Identify which cell holds the provided text, then report its [x, y] central coordinate. 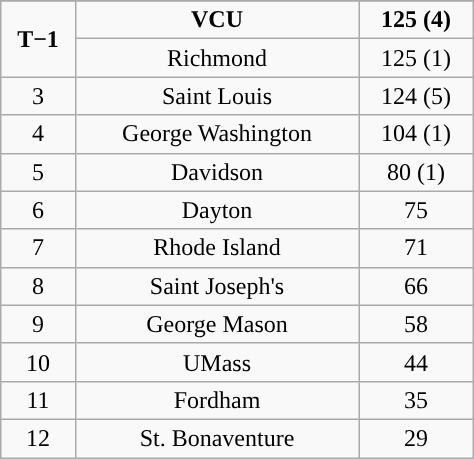
75 [416, 210]
66 [416, 286]
7 [38, 248]
UMass [217, 362]
44 [416, 362]
George Mason [217, 324]
Davidson [217, 172]
11 [38, 400]
9 [38, 324]
12 [38, 438]
58 [416, 324]
VCU [217, 20]
5 [38, 172]
Saint Louis [217, 96]
Fordham [217, 400]
St. Bonaventure [217, 438]
10 [38, 362]
Dayton [217, 210]
125 (1) [416, 58]
3 [38, 96]
104 (1) [416, 134]
T−1 [38, 39]
125 (4) [416, 20]
6 [38, 210]
8 [38, 286]
71 [416, 248]
35 [416, 400]
Rhode Island [217, 248]
Richmond [217, 58]
29 [416, 438]
George Washington [217, 134]
80 (1) [416, 172]
124 (5) [416, 96]
4 [38, 134]
Saint Joseph's [217, 286]
